Provide the [x, y] coordinate of the cell's center where the given text is located.  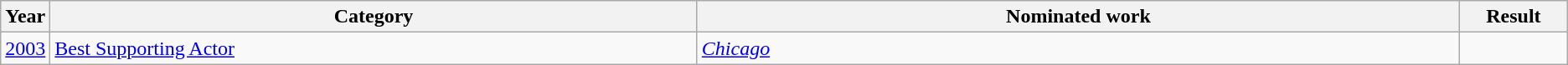
Best Supporting Actor [374, 48]
Category [374, 17]
Chicago [1078, 48]
Year [25, 17]
Result [1514, 17]
2003 [25, 48]
Nominated work [1078, 17]
